Detect which cell encompasses the target text, then output its (X, Y) center coordinate. 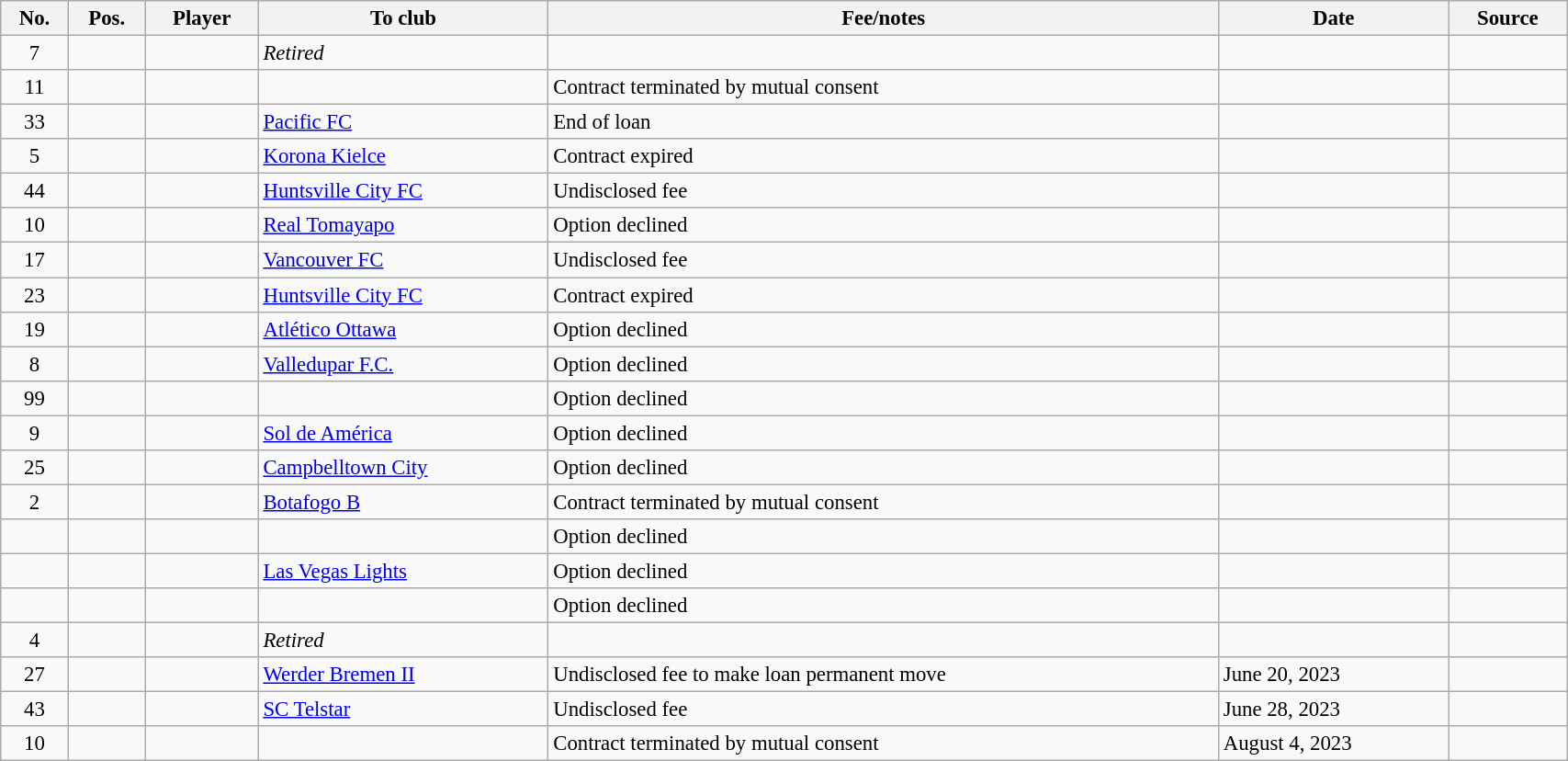
Campbelltown City (403, 468)
Korona Kielce (403, 156)
2 (35, 502)
Valledupar F.C. (403, 364)
11 (35, 87)
Pos. (107, 18)
23 (35, 295)
99 (35, 398)
25 (35, 468)
Vancouver FC (403, 260)
8 (35, 364)
June 28, 2023 (1333, 710)
27 (35, 675)
No. (35, 18)
June 20, 2023 (1333, 675)
33 (35, 122)
Las Vegas Lights (403, 571)
SC Telstar (403, 710)
5 (35, 156)
Atlético Ottawa (403, 329)
To club (403, 18)
Real Tomayapo (403, 225)
17 (35, 260)
Fee/notes (884, 18)
Pacific FC (403, 122)
Werder Bremen II (403, 675)
Undisclosed fee to make loan permanent move (884, 675)
44 (35, 191)
Source (1508, 18)
Sol de América (403, 433)
End of loan (884, 122)
August 4, 2023 (1333, 744)
43 (35, 710)
Botafogo B (403, 502)
Date (1333, 18)
9 (35, 433)
4 (35, 641)
Player (202, 18)
7 (35, 53)
19 (35, 329)
